From the cell containing the given text, extract its center point as [X, Y] coordinate. 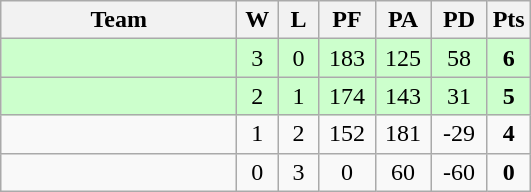
183 [347, 58]
L [298, 20]
PF [347, 20]
W [258, 20]
152 [347, 134]
PA [403, 20]
60 [403, 172]
125 [403, 58]
6 [508, 58]
58 [459, 58]
5 [508, 96]
31 [459, 96]
4 [508, 134]
-29 [459, 134]
143 [403, 96]
-60 [459, 172]
181 [403, 134]
PD [459, 20]
174 [347, 96]
Pts [508, 20]
Team [119, 20]
